Scan for the cell matching the given text and deliver its (x, y) coordinate at center. 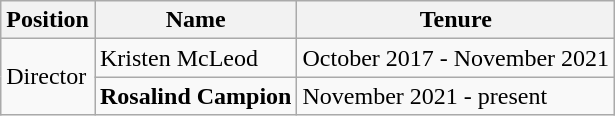
Position (48, 20)
Kristen McLeod (195, 58)
Director (48, 77)
October 2017 - November 2021 (456, 58)
Tenure (456, 20)
Name (195, 20)
Rosalind Campion (195, 96)
November 2021 - present (456, 96)
